Return [X, Y] of the center of cell containing provided text 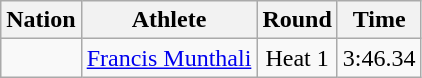
Round [297, 20]
Time [379, 20]
Francis Munthali [169, 58]
3:46.34 [379, 58]
Athlete [169, 20]
Heat 1 [297, 58]
Nation [41, 20]
